Pinpoint the cell where the given text exists, returning its [x, y] midpoint coordinate. 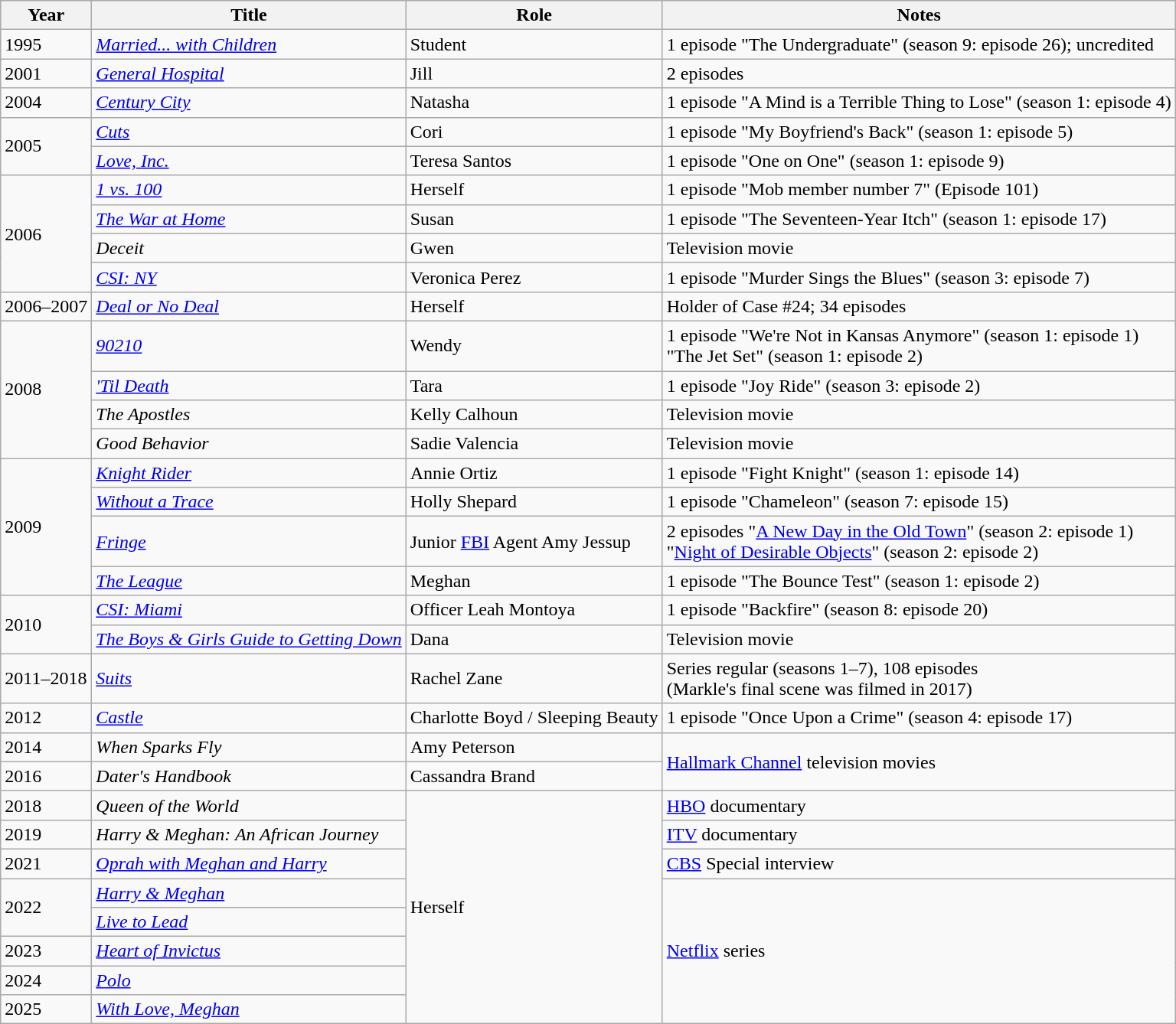
1 episode "Once Upon a Crime" (season 4: episode 17) [919, 718]
2011–2018 [46, 678]
2022 [46, 908]
Heart of Invictus [249, 951]
2004 [46, 103]
Castle [249, 718]
ITV documentary [919, 834]
2016 [46, 776]
1 episode "Mob member number 7" (Episode 101) [919, 190]
1 episode "The Seventeen-Year Itch" (season 1: episode 17) [919, 219]
Kelly Calhoun [534, 415]
1 episode "The Undergraduate" (season 9: episode 26); uncredited [919, 44]
Queen of the World [249, 805]
2 episodes [919, 73]
Title [249, 15]
Without a Trace [249, 502]
Love, Inc. [249, 161]
Suits [249, 678]
2012 [46, 718]
Year [46, 15]
2019 [46, 834]
The Apostles [249, 415]
2008 [46, 389]
The League [249, 581]
1995 [46, 44]
'Til Death [249, 385]
Gwen [534, 248]
Meghan [534, 581]
2023 [46, 951]
Hallmark Channel television movies [919, 761]
Deceit [249, 248]
1 episode "Chameleon" (season 7: episode 15) [919, 502]
Student [534, 44]
CBS Special interview [919, 863]
1 episode "Backfire" (season 8: episode 20) [919, 610]
2001 [46, 73]
General Hospital [249, 73]
Notes [919, 15]
Jill [534, 73]
Cassandra Brand [534, 776]
Fringe [249, 542]
1 vs. 100 [249, 190]
Series regular (seasons 1–7), 108 episodes(Markle's final scene was filmed in 2017) [919, 678]
The Boys & Girls Guide to Getting Down [249, 639]
1 episode "Fight Knight" (season 1: episode 14) [919, 473]
Junior FBI Agent Amy Jessup [534, 542]
Charlotte Boyd / Sleeping Beauty [534, 718]
Cori [534, 132]
Cuts [249, 132]
2010 [46, 625]
CSI: Miami [249, 610]
HBO documentary [919, 805]
1 episode "Joy Ride" (season 3: episode 2) [919, 385]
Dater's Handbook [249, 776]
Knight Rider [249, 473]
90210 [249, 346]
Role [534, 15]
With Love, Meghan [249, 1009]
Holly Shepard [534, 502]
Oprah with Meghan and Harry [249, 863]
1 episode "Murder Sings the Blues" (season 3: episode 7) [919, 277]
Rachel Zane [534, 678]
2014 [46, 747]
Married... with Children [249, 44]
1 episode "One on One" (season 1: episode 9) [919, 161]
Dana [534, 639]
2005 [46, 146]
1 episode "We're Not in Kansas Anymore" (season 1: episode 1)"The Jet Set" (season 1: episode 2) [919, 346]
Natasha [534, 103]
Deal or No Deal [249, 306]
Netflix series [919, 951]
Veronica Perez [534, 277]
Tara [534, 385]
CSI: NY [249, 277]
1 episode "The Bounce Test" (season 1: episode 2) [919, 581]
2018 [46, 805]
Good Behavior [249, 444]
Amy Peterson [534, 747]
2 episodes "A New Day in the Old Town" (season 2: episode 1)"Night of Desirable Objects" (season 2: episode 2) [919, 542]
The War at Home [249, 219]
Officer Leah Montoya [534, 610]
Live to Lead [249, 922]
Annie Ortiz [534, 473]
When Sparks Fly [249, 747]
2009 [46, 527]
Teresa Santos [534, 161]
Harry & Meghan [249, 893]
Holder of Case #24; 34 episodes [919, 306]
1 episode "My Boyfriend's Back" (season 1: episode 5) [919, 132]
Polo [249, 980]
Harry & Meghan: An African Journey [249, 834]
2006 [46, 233]
2025 [46, 1009]
2006–2007 [46, 306]
Century City [249, 103]
Wendy [534, 346]
2024 [46, 980]
1 episode "A Mind is a Terrible Thing to Lose" (season 1: episode 4) [919, 103]
Sadie Valencia [534, 444]
Susan [534, 219]
2021 [46, 863]
